Detect which cell encompasses the target text, then output its (X, Y) center coordinate. 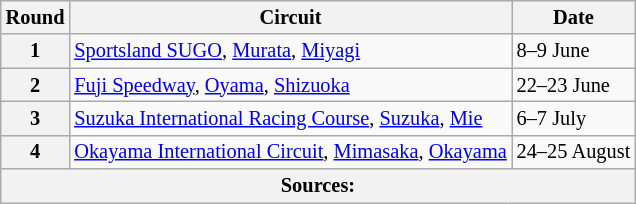
1 (36, 51)
Sources: (318, 186)
4 (36, 152)
Sportsland SUGO, Murata, Miyagi (290, 51)
6–7 July (574, 118)
8–9 June (574, 51)
Date (574, 17)
Fuji Speedway, Oyama, Shizuoka (290, 85)
Circuit (290, 17)
Okayama International Circuit, Mimasaka, Okayama (290, 152)
22–23 June (574, 85)
Suzuka International Racing Course, Suzuka, Mie (290, 118)
2 (36, 85)
24–25 August (574, 152)
3 (36, 118)
Round (36, 17)
